Determine the [x, y] coordinate at the center of the cell enclosing the given text.  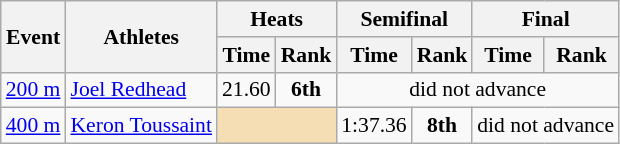
Keron Toussaint [141, 126]
1:37.36 [374, 126]
21.60 [246, 90]
Final [546, 19]
Semifinal [404, 19]
400 m [34, 126]
6th [306, 90]
200 m [34, 90]
Joel Redhead [141, 90]
8th [442, 126]
Event [34, 36]
Heats [276, 19]
Athletes [141, 36]
